Identify which cell holds the provided text, then report its (X, Y) central coordinate. 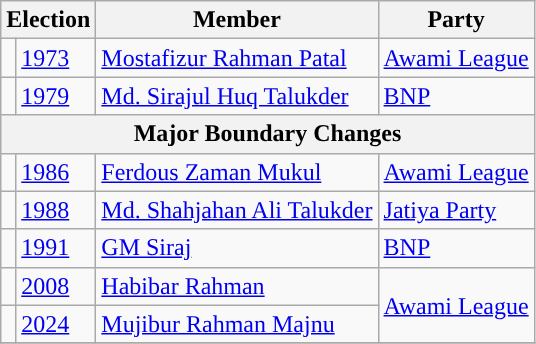
Md. Sirajul Huq Talukder (237, 96)
1979 (56, 96)
2008 (56, 286)
Habibar Rahman (237, 286)
1973 (56, 58)
Md. Shahjahan Ali Talukder (237, 210)
1991 (56, 248)
Jatiya Party (456, 210)
Election (48, 20)
1986 (56, 172)
Member (237, 20)
Major Boundary Changes (268, 134)
Ferdous Zaman Mukul (237, 172)
2024 (56, 324)
Mostafizur Rahman Patal (237, 58)
GM Siraj (237, 248)
Party (456, 20)
Mujibur Rahman Majnu (237, 324)
1988 (56, 210)
